Extract the (X, Y) coordinate from the center of the cell holding the provided text.  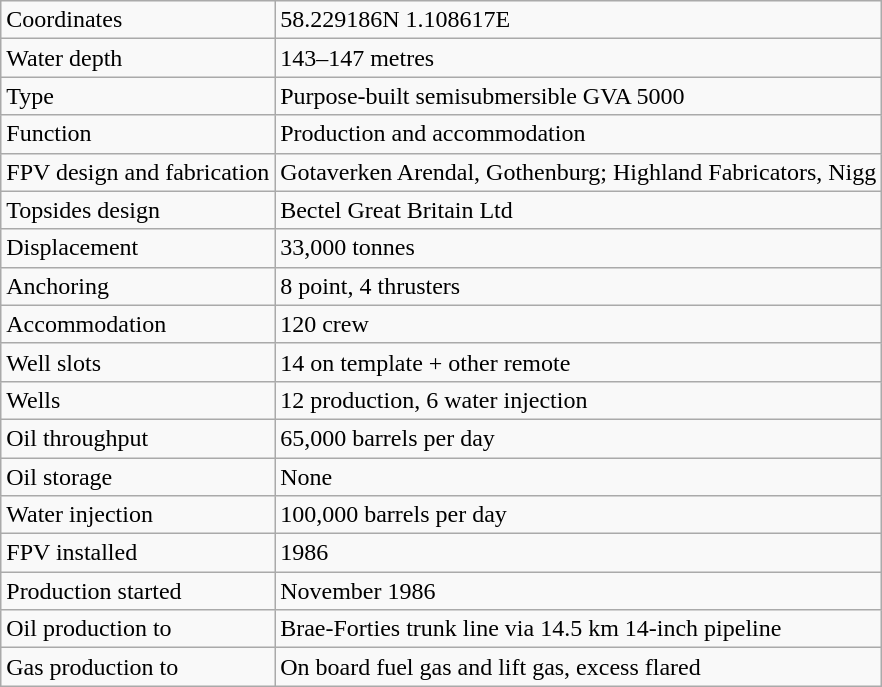
100,000 barrels per day (578, 515)
Oil production to (138, 629)
Function (138, 134)
Coordinates (138, 20)
Oil throughput (138, 438)
33,000 tonnes (578, 248)
Accommodation (138, 324)
Displacement (138, 248)
Water depth (138, 58)
Anchoring (138, 286)
58.229186N 1.108617E (578, 20)
120 crew (578, 324)
Purpose-built semisubmersible GVA 5000 (578, 96)
65,000 barrels per day (578, 438)
Type (138, 96)
FPV design and fabrication (138, 172)
8 point, 4 thrusters (578, 286)
14 on template + other remote (578, 362)
FPV installed (138, 553)
143–147 metres (578, 58)
None (578, 477)
November 1986 (578, 591)
Bectel Great Britain Ltd (578, 210)
On board fuel gas and lift gas, excess flared (578, 667)
Well slots (138, 362)
Brae-Forties trunk line via 14.5 km 14-inch pipeline (578, 629)
Gotaverken Arendal, Gothenburg; Highland Fabricators, Nigg (578, 172)
12 production, 6 water injection (578, 400)
Water injection (138, 515)
Oil storage (138, 477)
Production and accommodation (578, 134)
Production started (138, 591)
Gas production to (138, 667)
Wells (138, 400)
Topsides design (138, 210)
1986 (578, 553)
